Output the (x, y) coordinate of the center of the cell containing the given text.  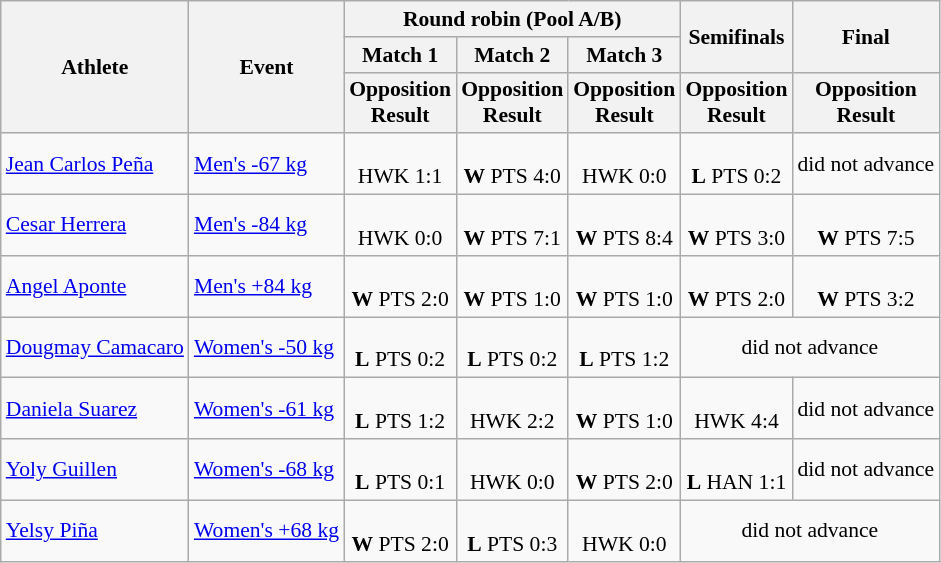
Women's +68 kg (266, 530)
Jean Carlos Peña (95, 164)
Women's -50 kg (266, 348)
Men's -84 kg (266, 226)
Match 2 (512, 55)
HWK 4:4 (736, 408)
W PTS 7:5 (866, 226)
W PTS 4:0 (512, 164)
Daniela Suarez (95, 408)
Event (266, 67)
HWK 1:1 (400, 164)
L PTS 0:3 (512, 530)
Cesar Herrera (95, 226)
Round robin (Pool A/B) (512, 19)
Men's -67 kg (266, 164)
Athlete (95, 67)
W PTS 3:2 (866, 286)
Yoly Guillen (95, 470)
W PTS 8:4 (624, 226)
Match 1 (400, 55)
Angel Aponte (95, 286)
HWK 2:2 (512, 408)
Men's +84 kg (266, 286)
Yelsy Piña (95, 530)
W PTS 7:1 (512, 226)
Women's -68 kg (266, 470)
Match 3 (624, 55)
Women's -61 kg (266, 408)
L PTS 0:1 (400, 470)
Final (866, 36)
Dougmay Camacaro (95, 348)
Semifinals (736, 36)
W PTS 3:0 (736, 226)
L HAN 1:1 (736, 470)
